Output the [X, Y] coordinate of the center of the cell containing the given text.  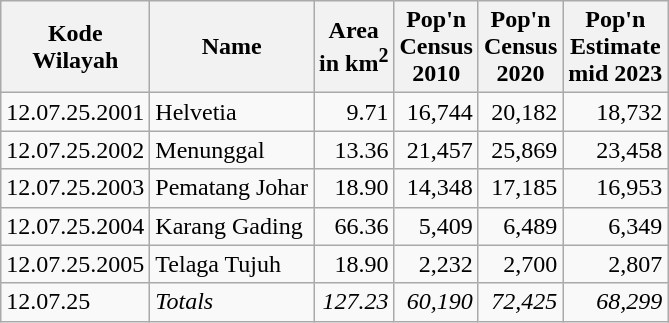
12.07.25.2004 [76, 226]
23,458 [616, 150]
60,190 [436, 302]
Pop'nCensus2020 [520, 47]
12.07.25.2001 [76, 112]
12.07.25 [76, 302]
Area in km2 [354, 47]
Telaga Tujuh [232, 264]
12.07.25.2005 [76, 264]
127.23 [354, 302]
20,182 [520, 112]
2,700 [520, 264]
2,232 [436, 264]
18,732 [616, 112]
72,425 [520, 302]
9.71 [354, 112]
6,489 [520, 226]
16,744 [436, 112]
12.07.25.2002 [76, 150]
Totals [232, 302]
5,409 [436, 226]
KodeWilayah [76, 47]
6,349 [616, 226]
Karang Gading [232, 226]
21,457 [436, 150]
16,953 [616, 188]
14,348 [436, 188]
Helvetia [232, 112]
68,299 [616, 302]
17,185 [520, 188]
Pematang Johar [232, 188]
25,869 [520, 150]
Name [232, 47]
66.36 [354, 226]
Pop'nEstimatemid 2023 [616, 47]
13.36 [354, 150]
Pop'nCensus2010 [436, 47]
2,807 [616, 264]
12.07.25.2003 [76, 188]
Menunggal [232, 150]
